Scan for the cell matching the given text and deliver its [X, Y] coordinate at center. 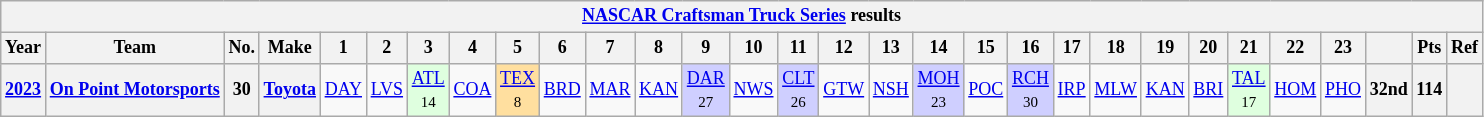
16 [1031, 48]
CLT26 [798, 90]
On Point Motorsports [134, 90]
3 [428, 48]
5 [518, 48]
POC [986, 90]
14 [938, 48]
PHO [1344, 90]
MOH23 [938, 90]
MAR [610, 90]
BRD [562, 90]
6 [562, 48]
7 [610, 48]
LVS [386, 90]
IRP [1072, 90]
NSH [890, 90]
10 [754, 48]
Year [24, 48]
4 [472, 48]
17 [1072, 48]
13 [890, 48]
DAR27 [706, 90]
15 [986, 48]
18 [1116, 48]
MLW [1116, 90]
Team [134, 48]
TAL17 [1249, 90]
Make [290, 48]
30 [242, 90]
HOM [1296, 90]
DAY [343, 90]
RCH30 [1031, 90]
TEX8 [518, 90]
NWS [754, 90]
21 [1249, 48]
GTW [844, 90]
32nd [1388, 90]
19 [1165, 48]
20 [1208, 48]
Toyota [290, 90]
NASCAR Craftsman Truck Series results [742, 16]
Pts [1430, 48]
ATL14 [428, 90]
9 [706, 48]
8 [659, 48]
COA [472, 90]
12 [844, 48]
1 [343, 48]
2023 [24, 90]
Ref [1465, 48]
11 [798, 48]
23 [1344, 48]
BRI [1208, 90]
22 [1296, 48]
No. [242, 48]
114 [1430, 90]
2 [386, 48]
